Detect which cell encompasses the target text, then output its (X, Y) center coordinate. 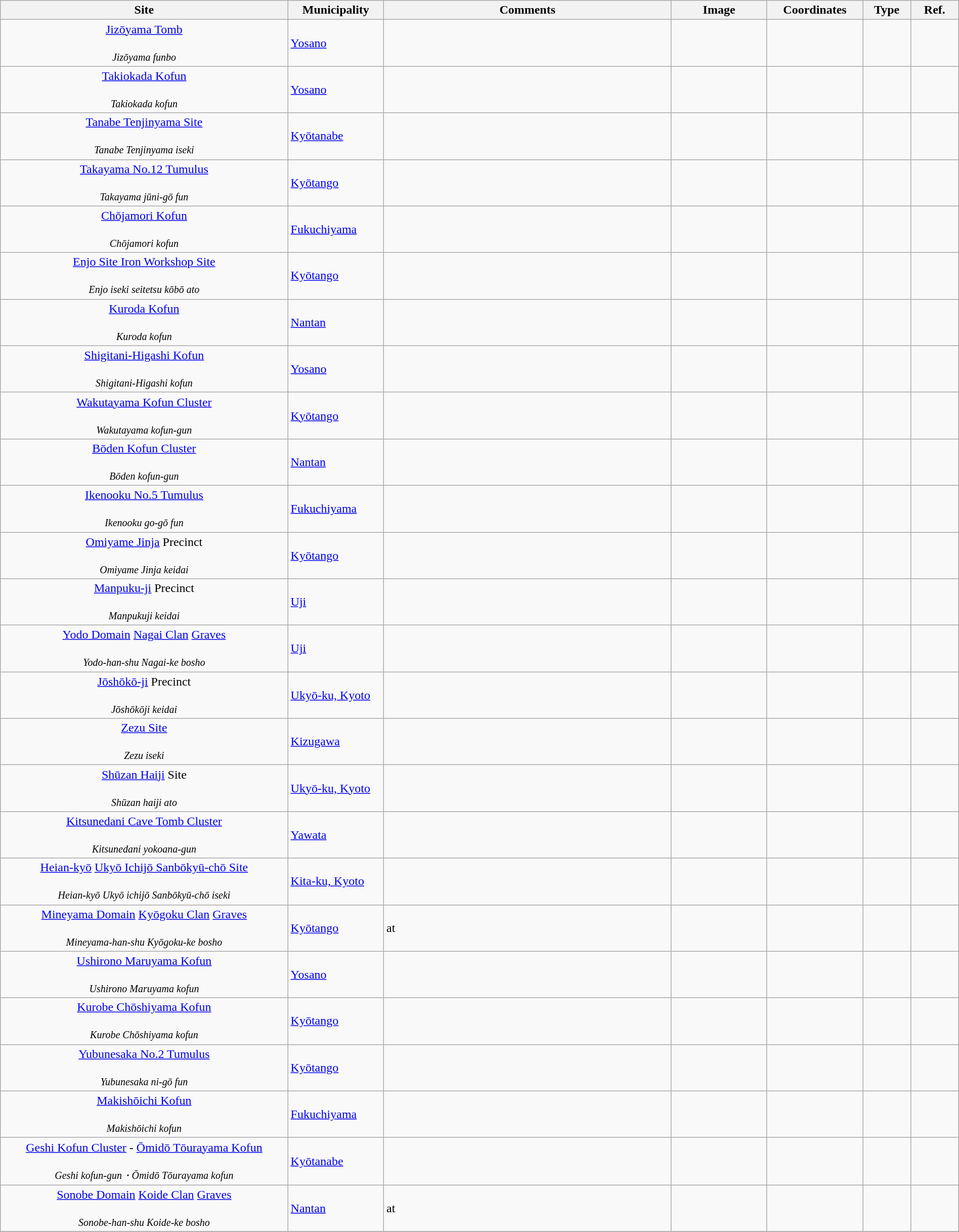
Heian-kyō Ukyō Ichijō Sanbōkyū-chō SiteHeian-kyō Ukyō ichijō Sanbōkyū-chō iseki (144, 881)
Manpuku-ji PrecinctManpukuji keidai (144, 602)
Zezu SiteZezu iseki (144, 742)
Tanabe Tenjinyama SiteTanabe Tenjinyama iseki (144, 136)
Takiokada KofunTakiokada kofun (144, 90)
Ref. (935, 10)
Kurobe Chōshiyama KofunKurobe Chōshiyama kofun (144, 1021)
Takayama No.12 TumulusTakayama jūni-gō fun (144, 183)
Makishōichi KofunMakishōichi kofun (144, 1114)
Kita-ku, Kyoto (336, 881)
Kizugawa (336, 742)
Ikenooku No.5 TumulusIkenooku go-gō fun (144, 508)
Jizōyama TombJizōyama funbo (144, 43)
Type (887, 10)
Enjo Site Iron Workshop SiteEnjo iseki seitetsu kōbō ato (144, 276)
Site (144, 10)
Jōshōkō-ji PrecinctJōshōkōji keidai (144, 695)
Mineyama Domain Kyōgoku Clan GravesMineyama-han-shu Kyōgoku-ke bosho (144, 928)
Wakutayama Kofun ClusterWakutayama kofun-gun (144, 415)
Yawata (336, 835)
Municipality (336, 10)
Yubunesaka No.2 TumulusYubunesaka ni-gō fun (144, 1068)
Shūzan Haiji SiteShūzan haiji ato (144, 788)
Omiyame Jinja PrecinctOmiyame Jinja keidai (144, 556)
Geshi Kofun Cluster - Ōmidō Tōurayama KofunGeshi kofun-gun・Ōmidō Tōurayama kofun (144, 1161)
Bōden Kofun ClusterBōden kofun-gun (144, 462)
Ushirono Maruyama KofunUshirono Maruyama kofun (144, 974)
Coordinates (814, 10)
Kuroda KofunKuroda kofun (144, 322)
Chōjamori KofunChōjamori kofun (144, 229)
Image (719, 10)
Kitsunedani Cave Tomb ClusterKitsunedani yokoana-gun (144, 835)
Comments (528, 10)
Sonobe Domain Koide Clan GravesSonobe-han-shu Koide-ke bosho (144, 1208)
Shigitani-Higashi KofunShigitani-Higashi kofun (144, 369)
Yodo Domain Nagai Clan GravesYodo-han-shu Nagai-ke bosho (144, 649)
